Capture the cell that displays the provided text and extract its (X, Y) central coordinate. 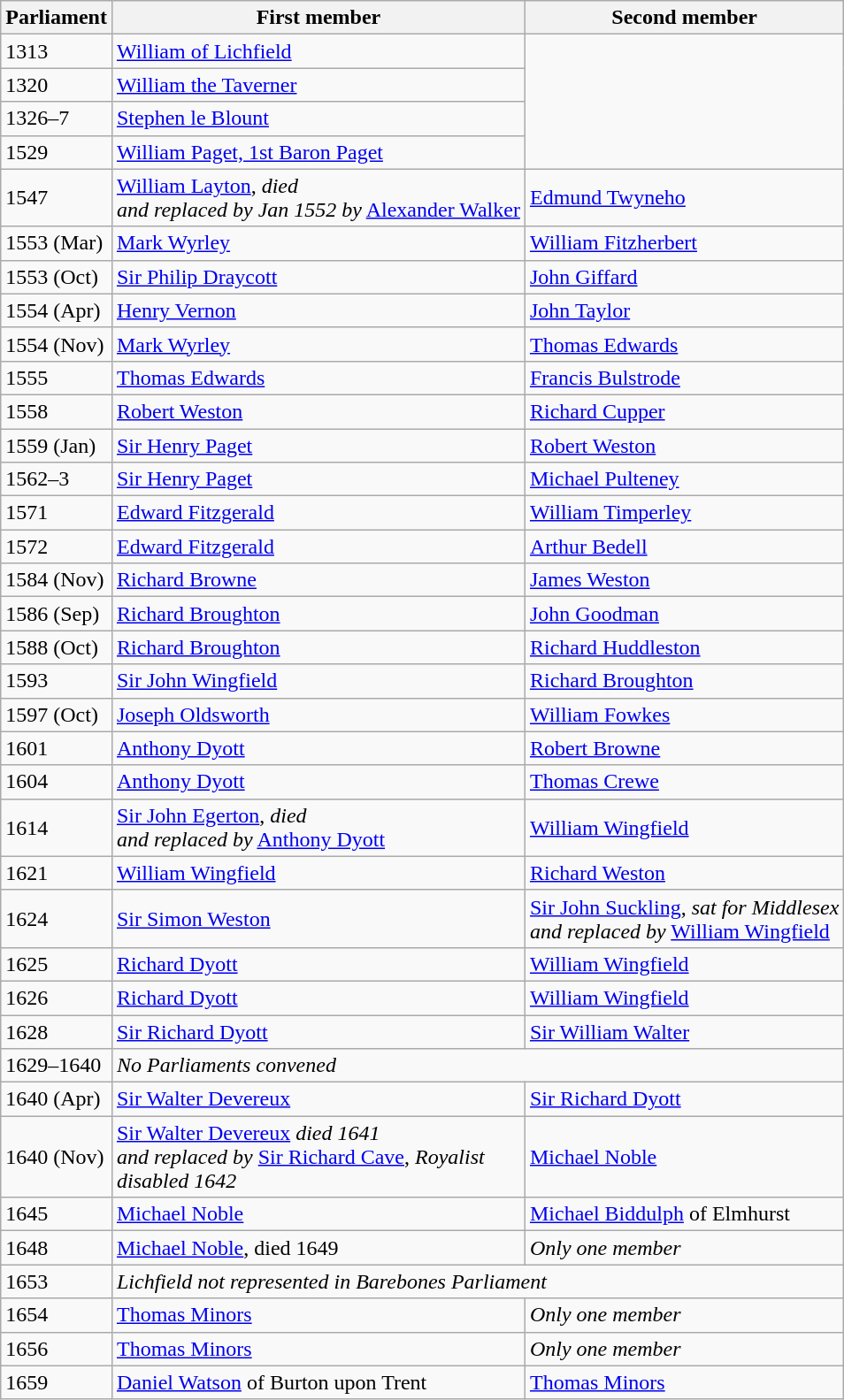
1614 (57, 828)
1529 (57, 152)
Henry Vernon (318, 310)
William the Taverner (318, 85)
1553 (Mar) (57, 243)
1654 (57, 1315)
1571 (57, 513)
Second member (684, 18)
1604 (57, 782)
1645 (57, 1214)
William Fitzherbert (684, 243)
1586 (Sep) (57, 614)
Parliament (57, 18)
1553 (Oct) (57, 277)
1547 (57, 198)
1555 (57, 378)
1626 (57, 998)
1629–1640 (57, 1066)
1554 (Apr) (57, 310)
John Giffard (684, 277)
Sir Walter Devereux died 1641 and replaced by Sir Richard Cave, Royalist disabled 1642 (318, 1157)
1624 (57, 918)
John Taylor (684, 310)
William Timperley (684, 513)
Lichfield not represented in Barebones Parliament (478, 1281)
1628 (57, 1032)
Richard Cupper (684, 411)
Sir John Wingfield (318, 681)
Michael Noble, died 1649 (318, 1248)
1593 (57, 681)
Daniel Watson of Burton upon Trent (318, 1382)
1559 (Jan) (57, 445)
James Weston (684, 580)
1601 (57, 748)
1656 (57, 1349)
1558 (57, 411)
John Goodman (684, 614)
Michael Pulteney (684, 479)
Sir Philip Draycott (318, 277)
William Fowkes (684, 715)
1640 (Apr) (57, 1099)
Sir Walter Devereux (318, 1099)
1621 (57, 873)
Stephen le Blount (318, 119)
1588 (Oct) (57, 647)
1320 (57, 85)
1653 (57, 1281)
Sir John Egerton, died and replaced by Anthony Dyott (318, 828)
Sir William Walter (684, 1032)
William Paget, 1st Baron Paget (318, 152)
1625 (57, 964)
Edmund Twyneho (684, 198)
1648 (57, 1248)
William Layton, died and replaced by Jan 1552 by Alexander Walker (318, 198)
1326–7 (57, 119)
No Parliaments convened (478, 1066)
Joseph Oldsworth (318, 715)
Robert Browne (684, 748)
Arthur Bedell (684, 547)
1584 (Nov) (57, 580)
Richard Weston (684, 873)
1659 (57, 1382)
Thomas Crewe (684, 782)
Richard Huddleston (684, 647)
First member (318, 18)
1313 (57, 51)
Sir Simon Weston (318, 918)
Sir John Suckling, sat for Middlesex and replaced by William Wingfield (684, 918)
1640 (Nov) (57, 1157)
1572 (57, 547)
1597 (Oct) (57, 715)
Richard Browne (318, 580)
1562–3 (57, 479)
William of Lichfield (318, 51)
1554 (Nov) (57, 344)
Michael Biddulph of Elmhurst (684, 1214)
Francis Bulstrode (684, 378)
